Pinpoint the cell where the given text exists, returning its [X, Y] midpoint coordinate. 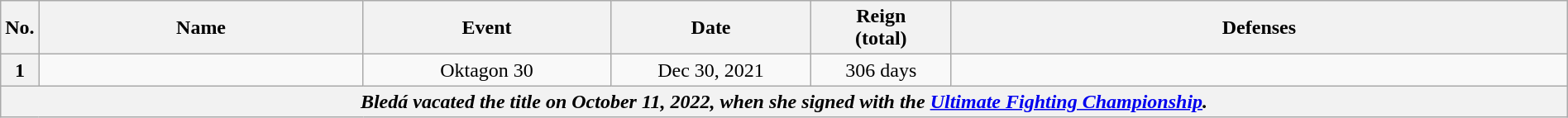
Defenses [1260, 28]
Dec 30, 2021 [711, 70]
Date [711, 28]
1 [20, 70]
306 days [882, 70]
Name [201, 28]
Event [486, 28]
Bledá vacated the title on October 11, 2022, when she signed with the Ultimate Fighting Championship. [784, 101]
Oktagon 30 [486, 70]
No. [20, 28]
Reign(total) [882, 28]
